Output the (x, y) coordinate of the center of the cell containing the given text.  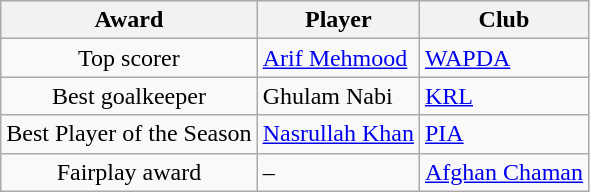
Best Player of the Season (129, 134)
Best goalkeeper (129, 96)
Club (504, 20)
Fairplay award (129, 172)
Player (338, 20)
Award (129, 20)
Arif Mehmood (338, 58)
Afghan Chaman (504, 172)
PIA (504, 134)
Ghulam Nabi (338, 96)
Nasrullah Khan (338, 134)
Top scorer (129, 58)
KRL (504, 96)
– (338, 172)
WAPDA (504, 58)
